Pinpoint the cell where the given text exists, returning its (X, Y) midpoint coordinate. 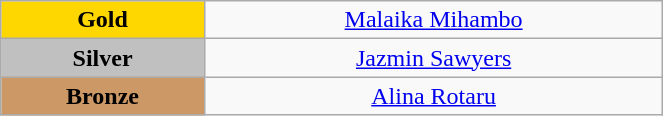
Malaika Mihambo (433, 20)
Jazmin Sawyers (433, 58)
Bronze (103, 96)
Gold (103, 20)
Alina Rotaru (433, 96)
Silver (103, 58)
